Extract the [x, y] coordinate from the center of the cell holding the provided text.  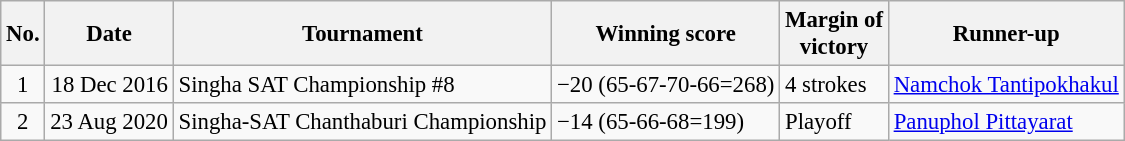
18 Dec 2016 [109, 85]
Singha-SAT Chanthaburi Championship [362, 122]
4 strokes [834, 85]
Singha SAT Championship #8 [362, 85]
Playoff [834, 122]
23 Aug 2020 [109, 122]
Tournament [362, 34]
Margin ofvictory [834, 34]
No. [23, 34]
1 [23, 85]
Namchok Tantipokhakul [1006, 85]
−14 (65-66-68=199) [666, 122]
−20 (65-67-70-66=268) [666, 85]
Date [109, 34]
Panuphol Pittayarat [1006, 122]
2 [23, 122]
Winning score [666, 34]
Runner-up [1006, 34]
